Return the [x, y] coordinate for the center point of the cell that contains the specified text.  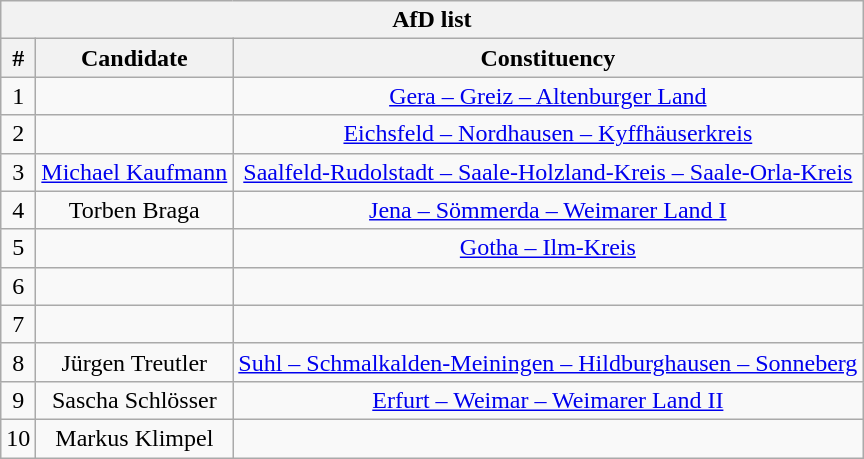
5 [18, 248]
Saalfeld-Rudolstadt – Saale-Holzland-Kreis – Saale-Orla-Kreis [548, 172]
AfD list [432, 20]
Jena – Sömmerda – Weimarer Land I [548, 210]
3 [18, 172]
Jürgen Treutler [134, 362]
10 [18, 438]
Eichsfeld – Nordhausen – Kyffhäuserkreis [548, 134]
Sascha Schlösser [134, 400]
Constituency [548, 58]
2 [18, 134]
Erfurt – Weimar – Weimarer Land II [548, 400]
7 [18, 324]
Suhl – Schmalkalden-Meiningen – Hildburghausen – Sonneberg [548, 362]
# [18, 58]
4 [18, 210]
6 [18, 286]
9 [18, 400]
Gera – Greiz – Altenburger Land [548, 96]
8 [18, 362]
Torben Braga [134, 210]
1 [18, 96]
Gotha – Ilm-Kreis [548, 248]
Michael Kaufmann [134, 172]
Markus Klimpel [134, 438]
Candidate [134, 58]
